Identify which cell holds the provided text, then report its [x, y] central coordinate. 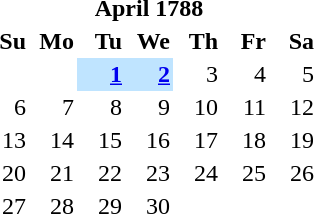
25 [245, 174]
10 [197, 108]
17 [197, 140]
21 [53, 174]
Tu [101, 42]
24 [197, 174]
23 [149, 174]
We [149, 42]
11 [245, 108]
3 [197, 74]
4 [245, 74]
2 [149, 74]
9 [149, 108]
Mo [53, 42]
15 [101, 140]
18 [245, 140]
7 [53, 108]
1 [101, 74]
Th [197, 42]
8 [101, 108]
22 [101, 174]
14 [53, 140]
16 [149, 140]
Fr [245, 42]
